Pinpoint the cell where the given text exists, returning its (x, y) midpoint coordinate. 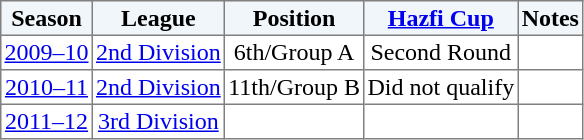
3rd Division (158, 121)
Season (47, 18)
11th/Group B (294, 87)
2010–11 (47, 87)
2009–10 (47, 52)
2011–12 (47, 121)
Hazfi Cup (441, 18)
6th/Group A (294, 52)
Position (294, 18)
Second Round (441, 52)
Did not qualify (441, 87)
Notes (550, 18)
League (158, 18)
